Determine the (x, y) coordinate at the center of the cell enclosing the given text.  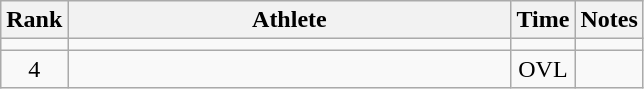
Notes (609, 20)
4 (34, 69)
Time (543, 20)
Athlete (290, 20)
Rank (34, 20)
OVL (543, 69)
